Find where the given text appears and provide that cell's center as [X, Y] coordinate. 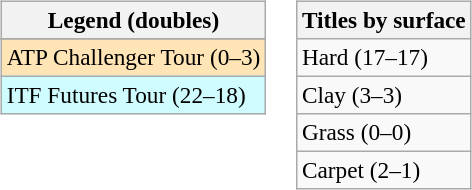
Grass (0–0) [384, 133]
Carpet (2–1) [384, 171]
Clay (3–3) [384, 95]
Titles by surface [384, 20]
ATP Challenger Tour (0–3) [133, 57]
Legend (doubles) [133, 20]
ITF Futures Tour (22–18) [133, 95]
Hard (17–17) [384, 57]
